Provide the [x, y] coordinate of the cell's center where the given text is located.  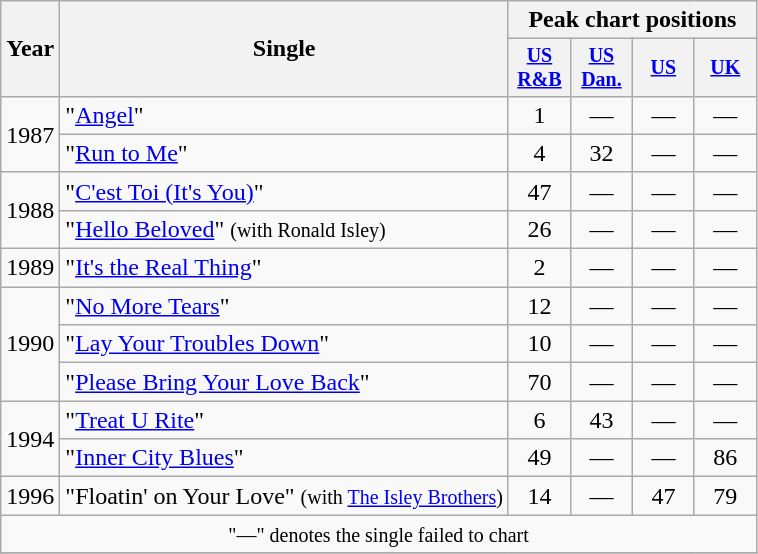
"Run to Me" [284, 153]
32 [601, 153]
"Angel" [284, 115]
79 [725, 496]
"Lay Your Troubles Down" [284, 344]
USR&B [539, 68]
Year [30, 49]
1987 [30, 134]
12 [539, 306]
"C'est Toi (It's You)" [284, 191]
26 [539, 229]
"Hello Beloved" (with Ronald Isley) [284, 229]
US Dan. [601, 68]
4 [539, 153]
6 [539, 420]
1996 [30, 496]
10 [539, 344]
"It's the Real Thing" [284, 268]
43 [601, 420]
"Please Bring Your Love Back" [284, 382]
"Treat U Rite" [284, 420]
86 [725, 458]
"No More Tears" [284, 306]
1 [539, 115]
70 [539, 382]
"Floatin' on Your Love" (with The Isley Brothers) [284, 496]
1988 [30, 210]
49 [539, 458]
1994 [30, 439]
"Inner City Blues" [284, 458]
2 [539, 268]
UK [725, 68]
"—" denotes the single failed to chart [379, 534]
Peak chart positions [632, 20]
Single [284, 49]
14 [539, 496]
US [663, 68]
1989 [30, 268]
1990 [30, 344]
